Return (x, y) of the center of cell containing provided text 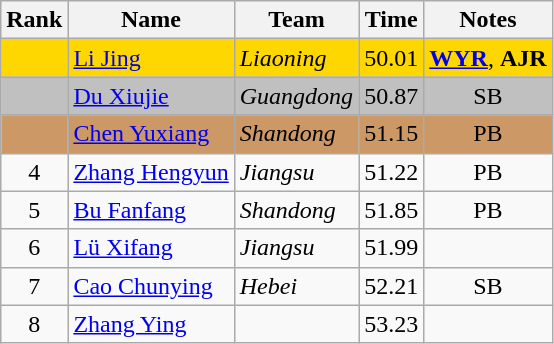
Zhang Hengyun (151, 172)
WYR, AJR (488, 58)
Du Xiujie (151, 96)
Li Jing (151, 58)
Team (296, 20)
51.99 (392, 248)
4 (34, 172)
Lü Xifang (151, 248)
8 (34, 324)
53.23 (392, 324)
Rank (34, 20)
Name (151, 20)
51.22 (392, 172)
Bu Fanfang (151, 210)
Zhang Ying (151, 324)
Chen Yuxiang (151, 134)
Time (392, 20)
52.21 (392, 286)
50.87 (392, 96)
Hebei (296, 286)
Notes (488, 20)
5 (34, 210)
50.01 (392, 58)
Cao Chunying (151, 286)
7 (34, 286)
Guangdong (296, 96)
Liaoning (296, 58)
6 (34, 248)
51.85 (392, 210)
51.15 (392, 134)
